Detect which cell encompasses the target text, then output its (X, Y) center coordinate. 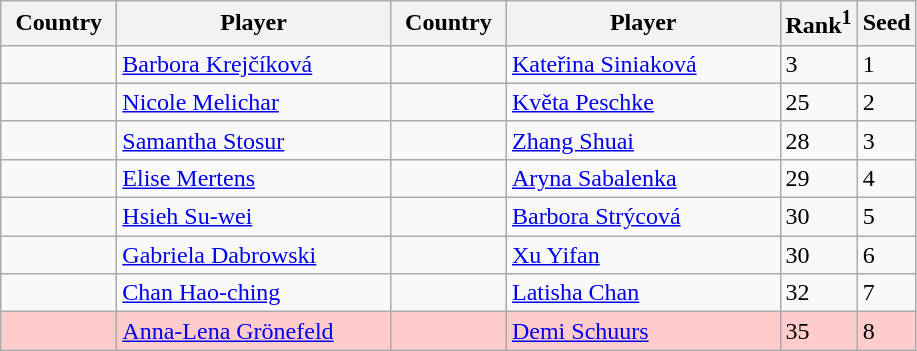
Seed (886, 24)
Latisha Chan (643, 293)
28 (818, 140)
Aryna Sabalenka (643, 178)
Xu Yifan (643, 255)
Samantha Stosur (254, 140)
8 (886, 331)
1 (886, 64)
29 (818, 178)
Barbora Strýcová (643, 217)
5 (886, 217)
7 (886, 293)
Kateřina Siniaková (643, 64)
4 (886, 178)
Demi Schuurs (643, 331)
6 (886, 255)
Květa Peschke (643, 102)
Barbora Krejčíková (254, 64)
32 (818, 293)
Chan Hao-ching (254, 293)
Nicole Melichar (254, 102)
25 (818, 102)
35 (818, 331)
Hsieh Su-wei (254, 217)
Elise Mertens (254, 178)
Gabriela Dabrowski (254, 255)
2 (886, 102)
Rank1 (818, 24)
Zhang Shuai (643, 140)
Anna-Lena Grönefeld (254, 331)
